For the text-containing cell, return its midpoint in (x, y) coordinate format. 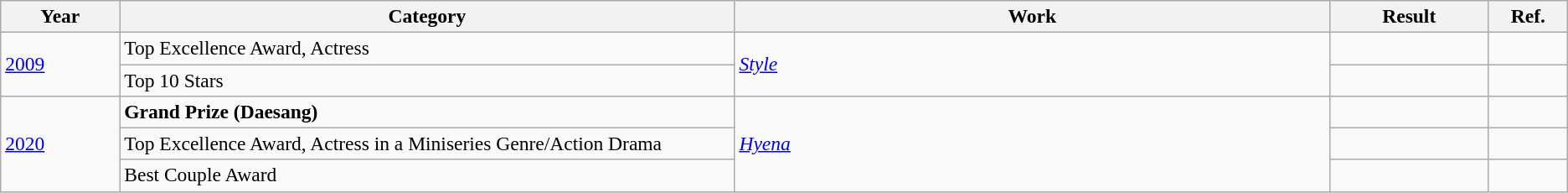
Style (1032, 64)
Result (1409, 16)
Ref. (1528, 16)
Grand Prize (Daesang) (427, 112)
Best Couple Award (427, 175)
2009 (60, 64)
Top 10 Stars (427, 80)
Hyena (1032, 143)
Work (1032, 16)
Top Excellence Award, Actress (427, 48)
Category (427, 16)
Year (60, 16)
Top Excellence Award, Actress in a Miniseries Genre/Action Drama (427, 143)
2020 (60, 143)
